Extract the (x, y) coordinate from the center of the cell holding the provided text.  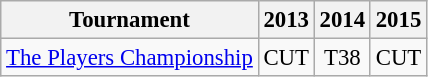
2013 (286, 20)
2015 (398, 20)
T38 (342, 58)
Tournament (130, 20)
2014 (342, 20)
The Players Championship (130, 58)
